Provide the [x, y] coordinate of the cell's center where the given text is located.  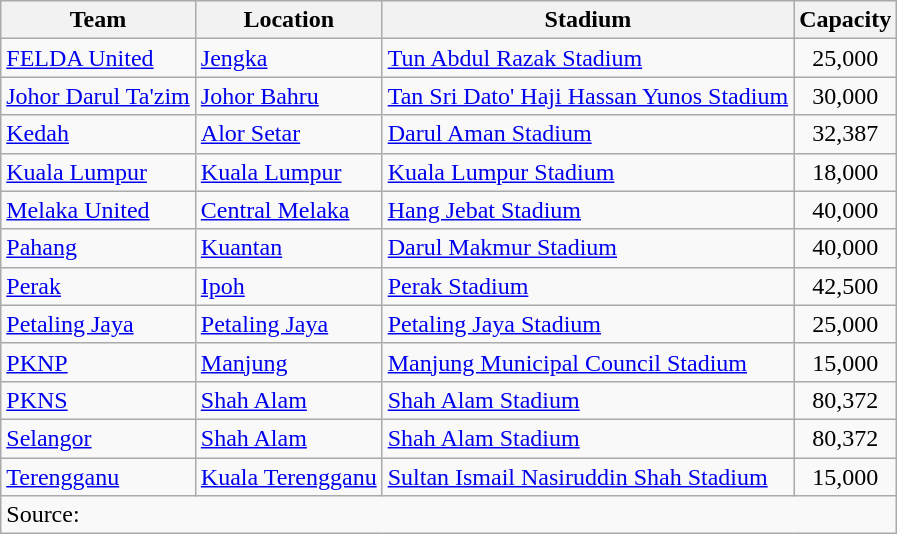
Ipoh [288, 286]
Kuantan [288, 248]
Pahang [98, 248]
42,500 [846, 286]
Capacity [846, 20]
Selangor [98, 438]
18,000 [846, 172]
Darul Aman Stadium [588, 134]
FELDA United [98, 58]
Manjung Municipal Council Stadium [588, 362]
30,000 [846, 96]
Manjung [288, 362]
Perak [98, 286]
32,387 [846, 134]
PKNP [98, 362]
Hang Jebat Stadium [588, 210]
Darul Makmur Stadium [588, 248]
Kedah [98, 134]
Johor Bahru [288, 96]
Alor Setar [288, 134]
Central Melaka [288, 210]
Sultan Ismail Nasiruddin Shah Stadium [588, 477]
Team [98, 20]
PKNS [98, 400]
Johor Darul Ta'zim [98, 96]
Melaka United [98, 210]
Source: [449, 515]
Jengka [288, 58]
Stadium [588, 20]
Location [288, 20]
Tan Sri Dato' Haji Hassan Yunos Stadium [588, 96]
Kuala Lumpur Stadium [588, 172]
Terengganu [98, 477]
Petaling Jaya Stadium [588, 324]
Kuala Terengganu [288, 477]
Perak Stadium [588, 286]
Tun Abdul Razak Stadium [588, 58]
